Determine the [x, y] coordinate at the center of the cell enclosing the given text.  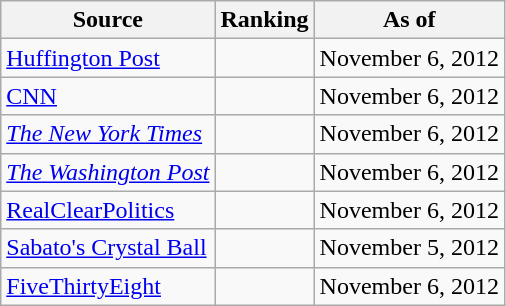
November 5, 2012 [409, 248]
RealClearPolitics [108, 210]
Source [108, 20]
The Washington Post [108, 172]
Huffington Post [108, 58]
CNN [108, 96]
As of [409, 20]
Ranking [264, 20]
The New York Times [108, 134]
Sabato's Crystal Ball [108, 248]
FiveThirtyEight [108, 286]
